Determine the [X, Y] coordinate at the center of the cell enclosing the given text.  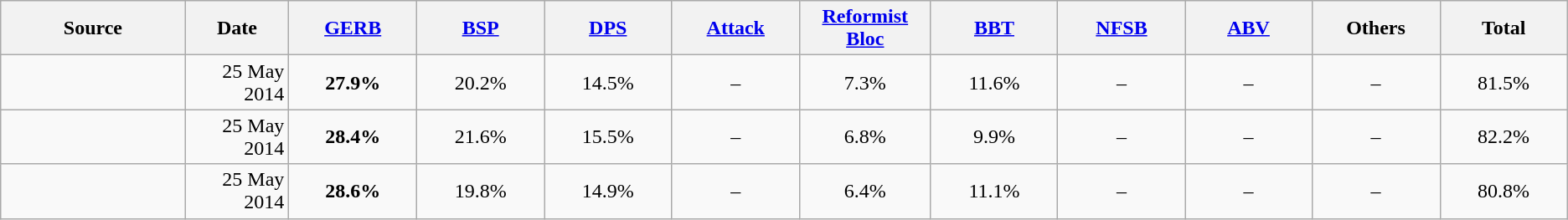
19.8% [481, 191]
BSP [481, 28]
6.4% [865, 191]
15.5% [608, 137]
27.9% [353, 82]
28.6% [353, 191]
Others [1375, 28]
Attack [735, 28]
14.9% [608, 191]
Source [93, 28]
81.5% [1504, 82]
14.5% [608, 82]
20.2% [481, 82]
28.4% [353, 137]
Total [1504, 28]
7.3% [865, 82]
BBT [994, 28]
82.2% [1504, 137]
Date [237, 28]
ABV [1248, 28]
9.9% [994, 137]
Reformist Bloc [865, 28]
11.1% [994, 191]
80.8% [1504, 191]
11.6% [994, 82]
DPS [608, 28]
6.8% [865, 137]
21.6% [481, 137]
NFSB [1122, 28]
GERB [353, 28]
